For the text-containing cell, return its midpoint in (x, y) coordinate format. 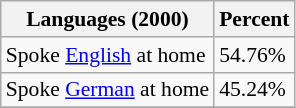
Languages (2000) (108, 19)
Percent (254, 19)
54.76% (254, 55)
45.24% (254, 90)
Spoke German at home (108, 90)
Spoke English at home (108, 55)
